Scan for the cell matching the given text and deliver its [X, Y] coordinate at center. 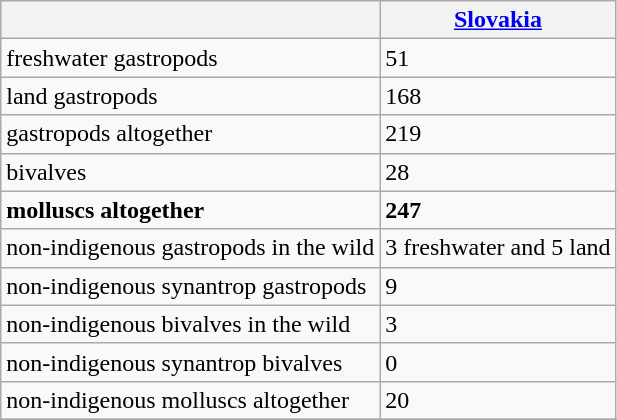
non-indigenous synantrop bivalves [190, 362]
219 [498, 134]
0 [498, 362]
non-indigenous synantrop gastropods [190, 286]
bivalves [190, 172]
3 freshwater and 5 land [498, 248]
non-indigenous molluscs altogether [190, 400]
51 [498, 58]
land gastropods [190, 96]
28 [498, 172]
Slovakia [498, 20]
3 [498, 324]
gastropods altogether [190, 134]
freshwater gastropods [190, 58]
9 [498, 286]
168 [498, 96]
247 [498, 210]
non-indigenous gastropods in the wild [190, 248]
molluscs altogether [190, 210]
non-indigenous bivalves in the wild [190, 324]
20 [498, 400]
